Scan for the cell matching the given text and deliver its (x, y) coordinate at center. 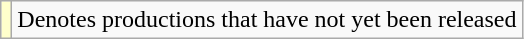
Denotes productions that have not yet been released (267, 20)
